Find where the given text appears and provide that cell's center as [X, Y] coordinate. 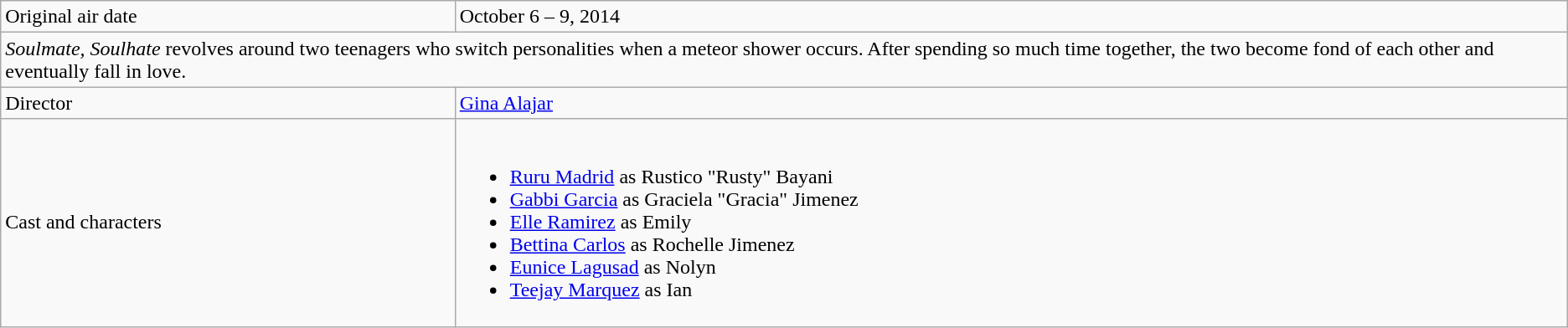
Cast and characters [228, 223]
October 6 – 9, 2014 [1011, 17]
Gina Alajar [1011, 103]
Director [228, 103]
Original air date [228, 17]
